Provide the (X, Y) coordinate of the cell's center where the given text is located.  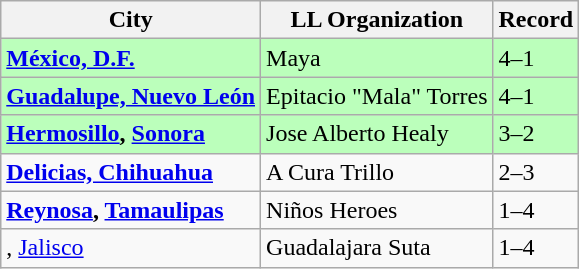
Record (536, 20)
, Jalisco (131, 248)
3–2 (536, 134)
México, D.F. (131, 58)
LL Organization (377, 20)
Niños Heroes (377, 210)
Hermosillo, Sonora (131, 134)
Maya (377, 58)
Epitacio "Mala" Torres (377, 96)
A Cura Trillo (377, 172)
2–3 (536, 172)
Jose Alberto Healy (377, 134)
Delicias, Chihuahua (131, 172)
Guadalupe, Nuevo León (131, 96)
City (131, 20)
Guadalajara Suta (377, 248)
Reynosa, Tamaulipas (131, 210)
